Return (x, y) of the center of cell containing provided text 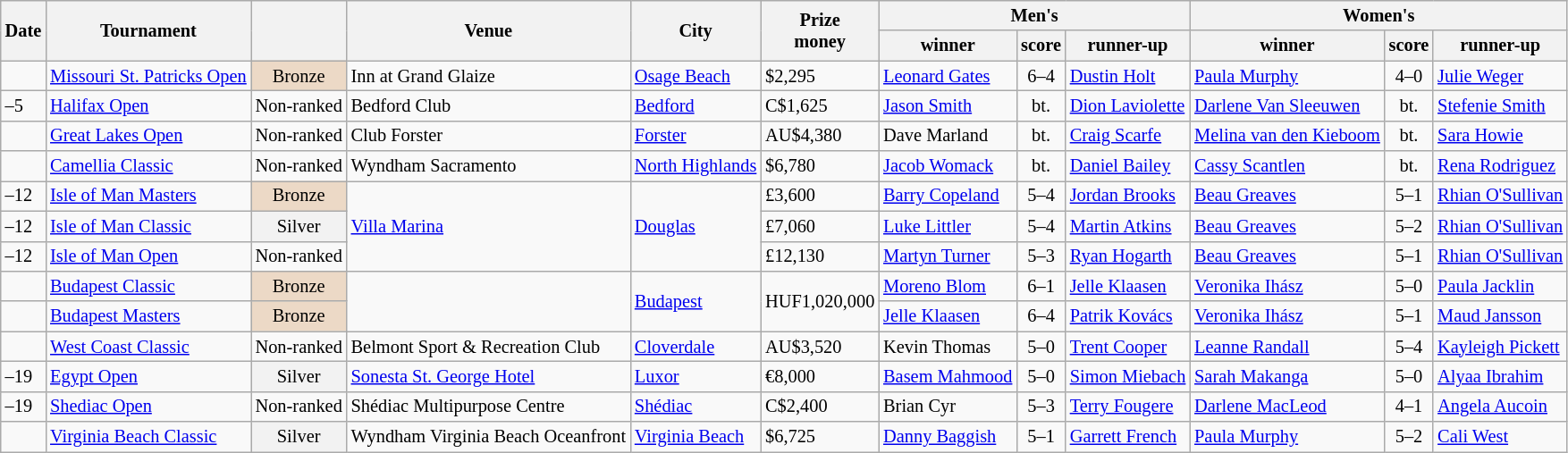
Martin Atkins (1128, 226)
Leonard Gates (948, 76)
Trent Cooper (1128, 347)
Halifax Open (148, 105)
AU$3,520 (820, 347)
Cloverdale (695, 347)
£7,060 (820, 226)
Tournament (148, 30)
Osage Beach (695, 76)
Daniel Bailey (1128, 166)
Budapest Classic (148, 286)
Women's (1378, 15)
4–1 (1409, 407)
Forster (695, 136)
Angela Aucoin (1500, 407)
Barry Copeland (948, 196)
Patrik Kovács (1128, 316)
Bedford (695, 105)
Alyaa Ibrahim (1500, 376)
Leanne Randall (1287, 347)
C$1,625 (820, 105)
Dustin Holt (1128, 76)
Cassy Scantlen (1287, 166)
$2,295 (820, 76)
Shédiac (695, 407)
Bedford Club (488, 105)
Simon Miebach (1128, 376)
Kayleigh Pickett (1500, 347)
Jordan Brooks (1128, 196)
Dion Laviolette (1128, 105)
Rena Rodriguez (1500, 166)
Danny Baggish (948, 437)
Sara Howie (1500, 136)
Virginia Beach (695, 437)
Maud Jansson (1500, 316)
Wyndham Virginia Beach Oceanfront (488, 437)
AU$4,380 (820, 136)
Sarah Makanga (1287, 376)
Melina van den Kieboom (1287, 136)
Wyndham Sacramento (488, 166)
6–1 (1041, 286)
Darlene Van Sleeuwen (1287, 105)
Julie Weger (1500, 76)
Ryan Hogarth (1128, 256)
Garrett French (1128, 437)
C$2,400 (820, 407)
Budapest Masters (148, 316)
Martyn Turner (948, 256)
Stefenie Smith (1500, 105)
Shediac Open (148, 407)
$6,780 (820, 166)
Paula Jacklin (1500, 286)
Darlene MacLeod (1287, 407)
North Highlands (695, 166)
Shédiac Multipurpose Centre (488, 407)
Prizemoney (820, 30)
Moreno Blom (948, 286)
City (695, 30)
Camellia Classic (148, 166)
Virginia Beach Classic (148, 437)
Inn at Grand Glaize (488, 76)
West Coast Classic (148, 347)
Club Forster (488, 136)
Date (23, 30)
Men's (1034, 15)
Craig Scarfe (1128, 136)
Cali West (1500, 437)
Venue (488, 30)
£12,130 (820, 256)
Budapest (695, 300)
Great Lakes Open (148, 136)
Sonesta St. George Hotel (488, 376)
Brian Cyr (948, 407)
Isle of Man Masters (148, 196)
€8,000 (820, 376)
Isle of Man Classic (148, 226)
Jason Smith (948, 105)
Jacob Womack (948, 166)
Egypt Open (148, 376)
Douglas (695, 225)
Isle of Man Open (148, 256)
4–0 (1409, 76)
Luke Littler (948, 226)
Luxor (695, 376)
Kevin Thomas (948, 347)
Basem Mahmood (948, 376)
Terry Fougere (1128, 407)
–5 (23, 105)
£3,600 (820, 196)
Belmont Sport & Recreation Club (488, 347)
Dave Marland (948, 136)
Missouri St. Patricks Open (148, 76)
Villa Marina (488, 225)
$6,725 (820, 437)
HUF1,020,000 (820, 300)
